Find where the given text appears and provide that cell's center as [x, y] coordinate. 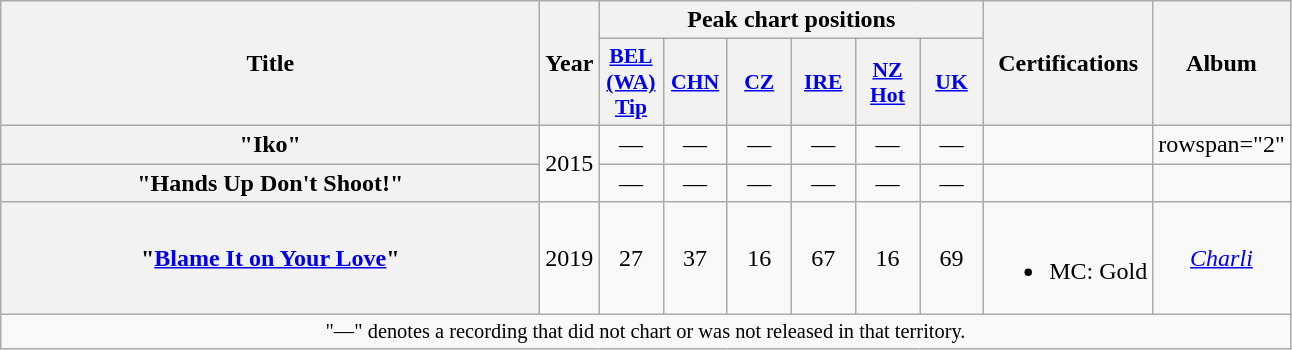
MC: Gold [1068, 258]
2019 [570, 258]
69 [952, 258]
Certifications [1068, 64]
"Hands Up Don't Shoot!" [270, 183]
BEL(WA)Tip [631, 82]
2015 [570, 163]
"Blame It on Your Love" [270, 258]
"—" denotes a recording that did not chart or was not released in that territory. [646, 332]
Charli [1222, 258]
27 [631, 258]
Album [1222, 64]
67 [823, 258]
Title [270, 64]
NZHot [887, 82]
CZ [759, 82]
"Iko" [270, 144]
Peak chart positions [792, 20]
37 [695, 258]
IRE [823, 82]
UK [952, 82]
Year [570, 64]
rowspan="2" [1222, 144]
CHN [695, 82]
